Capture the cell that displays the provided text and extract its [x, y] central coordinate. 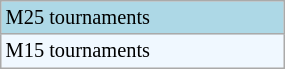
M15 tournaments [142, 51]
M25 tournaments [142, 17]
